Capture the cell that displays the provided text and extract its [x, y] central coordinate. 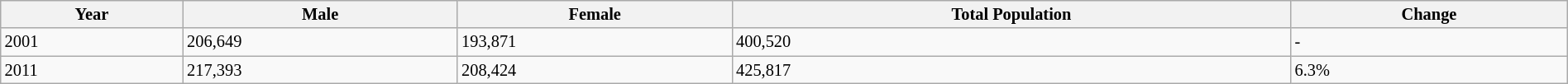
Female [595, 14]
2001 [92, 42]
6.3% [1429, 70]
217,393 [320, 70]
2011 [92, 70]
193,871 [595, 42]
Change [1429, 14]
- [1429, 42]
400,520 [1011, 42]
Male [320, 14]
208,424 [595, 70]
Total Population [1011, 14]
206,649 [320, 42]
425,817 [1011, 70]
Year [92, 14]
